From the cell containing the given text, extract its center point as [X, Y] coordinate. 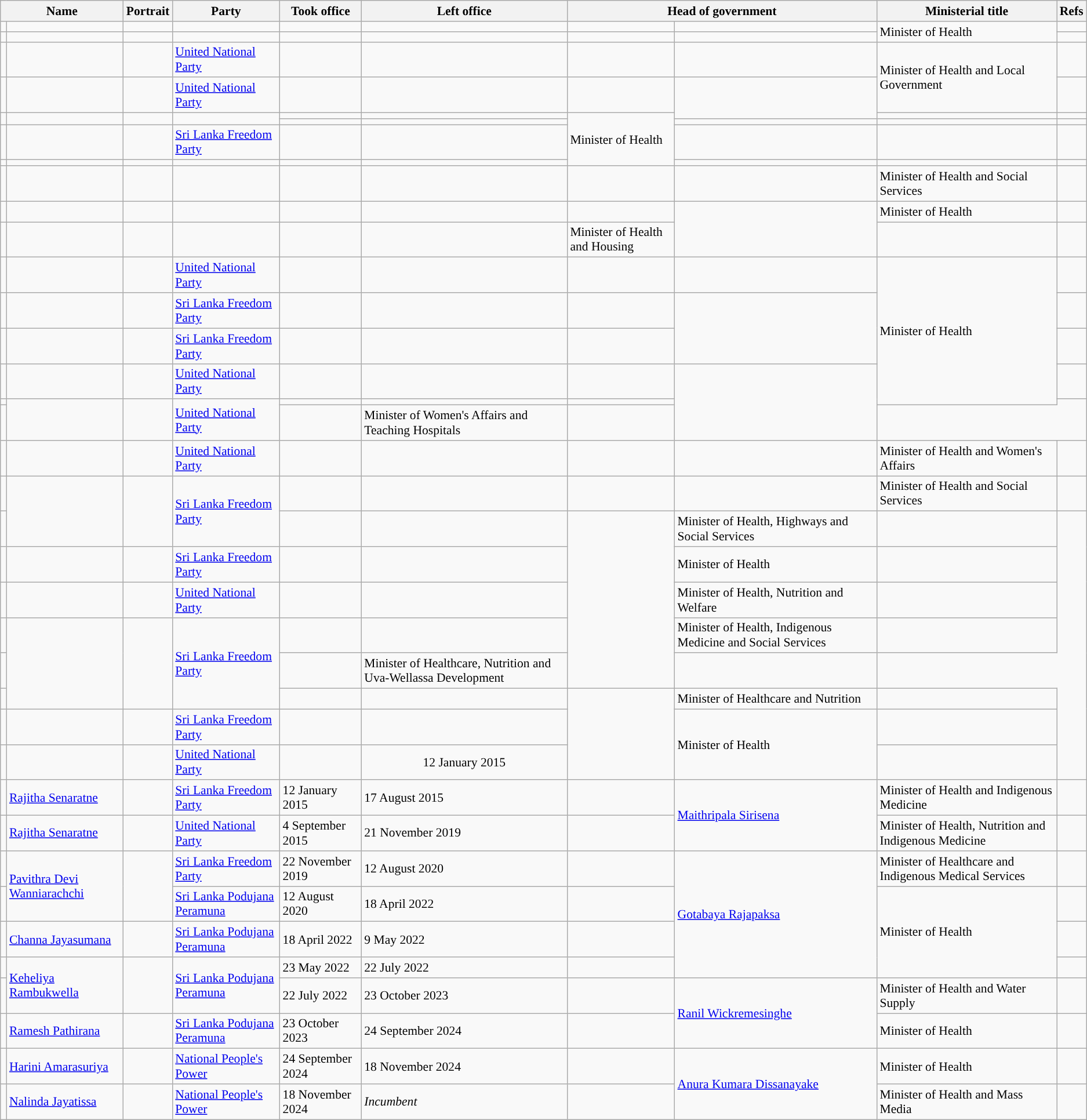
23 May 2022 [321, 968]
9 May 2022 [464, 939]
Channa Jayasumana [65, 939]
21 November 2019 [464, 834]
4 September 2015 [321, 834]
Pavithra Devi Wanniarachchi [65, 886]
Name [62, 11]
Ranil Wickremesinghe [776, 1013]
Gotabaya Rajapaksa [776, 915]
Nalinda Jayatissa [65, 1101]
22 November 2019 [321, 868]
Minister of Healthcare and Indigenous Medical Services [966, 868]
Maithripala Sirisena [776, 816]
Minister of Health and Mass Media [966, 1101]
Ramesh Pathirana [65, 1031]
Minister of Health, Indigenous Medicine and Social Services [776, 635]
Minister of Health and Indigenous Medicine [966, 798]
Took office [321, 11]
Minister of Health and Water Supply [966, 996]
Minister of Health, Nutrition and Indigenous Medicine [966, 834]
Portrait [148, 11]
Minister of Health, Highways and Social Services [776, 529]
Left office [464, 11]
Minister of Health and Housing [620, 240]
Ministerial title [966, 11]
Refs [1071, 11]
Minister of Health and Women's Affairs [966, 458]
Minister of Women's Affairs and Teaching Hospitals [464, 423]
Minister of Healthcare, Nutrition and Uva-Wellassa Development [464, 671]
17 August 2015 [464, 798]
Harini Amarasuriya [65, 1067]
Party [226, 11]
Minister of Health, Nutrition and Welfare [776, 599]
Minister of Health and Local Government [966, 77]
Head of government [722, 11]
Incumbent [464, 1101]
Keheliya Rambukwella [65, 986]
Minister of Healthcare and Nutrition [776, 699]
Anura Kumara Dissanayake [776, 1084]
